Capture the cell that displays the provided text and extract its [x, y] central coordinate. 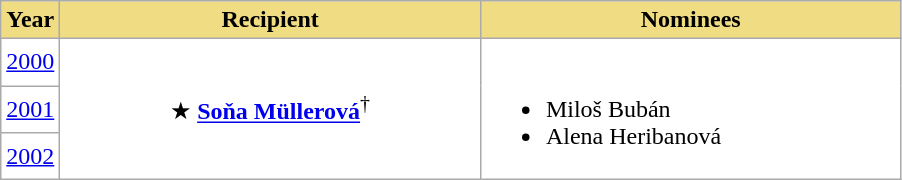
2002 [30, 156]
Year [30, 20]
2000 [30, 62]
Nominees [690, 20]
2001 [30, 110]
Miloš BubánAlena Heribanová [690, 109]
Recipient [270, 20]
★ Soňa Müllerová† [270, 109]
